Return [X, Y] of the center of cell containing provided text 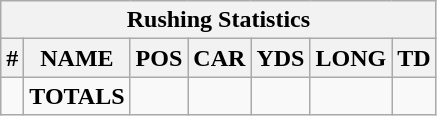
TD [414, 58]
Rushing Statistics [218, 20]
# [12, 58]
TOTALS [77, 96]
LONG [351, 58]
CAR [220, 58]
YDS [280, 58]
NAME [77, 58]
POS [159, 58]
